Determine the (X, Y) coordinate at the center of the cell enclosing the given text.  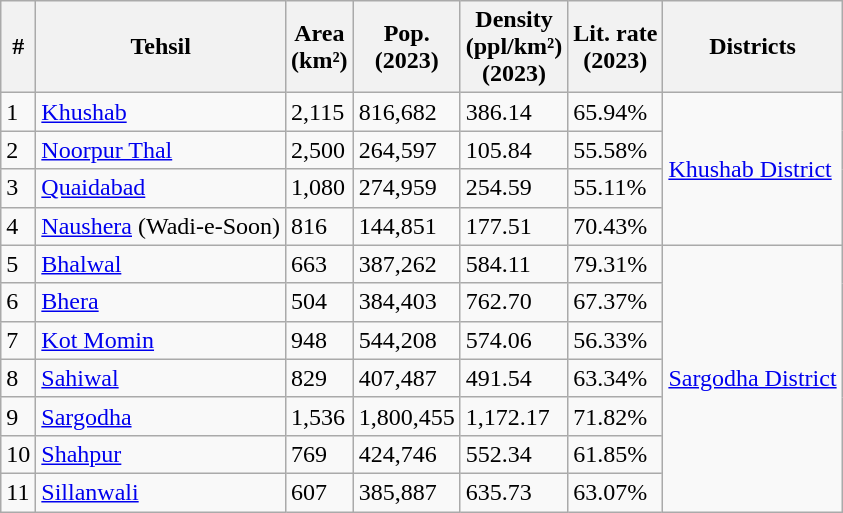
Area(km²) (320, 47)
829 (320, 378)
8 (18, 378)
552.34 (514, 454)
Pop.(2023) (406, 47)
264,597 (406, 150)
70.43% (616, 226)
11 (18, 492)
63.34% (616, 378)
67.37% (616, 302)
1,800,455 (406, 416)
71.82% (616, 416)
274,959 (406, 188)
948 (320, 340)
544,208 (406, 340)
2 (18, 150)
1,536 (320, 416)
816,682 (406, 112)
55.58% (616, 150)
Tehsil (161, 47)
79.31% (616, 264)
Noorpur Thal (161, 150)
Density(ppl/km²)(2023) (514, 47)
6 (18, 302)
407,487 (406, 378)
2,115 (320, 112)
769 (320, 454)
Kot Momin (161, 340)
3 (18, 188)
Sargodha District (752, 378)
Shahpur (161, 454)
Sargodha (161, 416)
Sillanwali (161, 492)
2,500 (320, 150)
504 (320, 302)
491.54 (514, 378)
1 (18, 112)
63.07% (616, 492)
61.85% (616, 454)
663 (320, 264)
Districts (752, 47)
5 (18, 264)
386.14 (514, 112)
1,172.17 (514, 416)
762.70 (514, 302)
56.33% (616, 340)
607 (320, 492)
Lit. rate(2023) (616, 47)
387,262 (406, 264)
177.51 (514, 226)
574.06 (514, 340)
65.94% (616, 112)
105.84 (514, 150)
Quaidabad (161, 188)
7 (18, 340)
1,080 (320, 188)
Bhera (161, 302)
55.11% (616, 188)
254.59 (514, 188)
9 (18, 416)
Khushab (161, 112)
424,746 (406, 454)
144,851 (406, 226)
Naushera (Wadi-e-Soon) (161, 226)
Sahiwal (161, 378)
Khushab District (752, 169)
Bhalwal (161, 264)
4 (18, 226)
385,887 (406, 492)
816 (320, 226)
# (18, 47)
635.73 (514, 492)
584.11 (514, 264)
10 (18, 454)
384,403 (406, 302)
